Determine the (X, Y) coordinate at the center of the cell enclosing the given text.  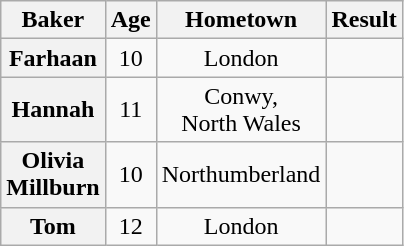
Hometown (241, 20)
Farhaan (53, 58)
Baker (53, 20)
Conwy,North Wales (241, 110)
OliviaMillburn (53, 174)
Northumberland (241, 174)
Hannah (53, 110)
Age (130, 20)
Result (364, 20)
Tom (53, 226)
11 (130, 110)
12 (130, 226)
